Output the (x, y) coordinate of the center of the cell containing the given text.  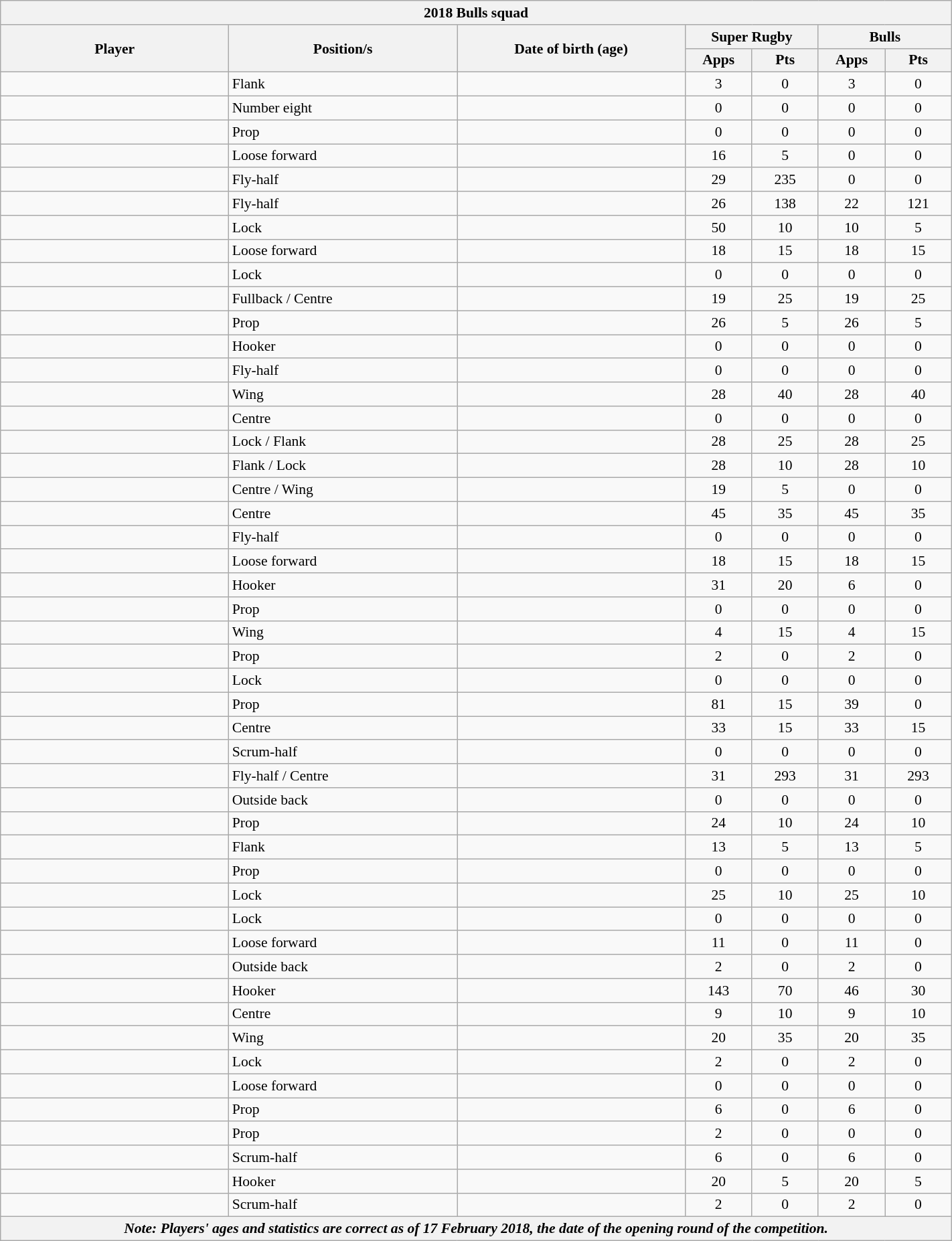
Flank / Lock (343, 466)
39 (852, 704)
Super Rugby (752, 37)
235 (785, 180)
70 (785, 991)
81 (719, 704)
Fly-half / Centre (343, 776)
Position/s (343, 48)
121 (919, 203)
30 (919, 991)
Bulls (885, 37)
50 (719, 228)
Number eight (343, 108)
Centre / Wing (343, 490)
Lock / Flank (343, 442)
22 (852, 203)
2018 Bulls squad (476, 13)
Player (115, 48)
138 (785, 203)
Fullback / Centre (343, 299)
Date of birth (age) (572, 48)
29 (719, 180)
Note: Players' ages and statistics are correct as of 17 February 2018, the date of the opening round of the competition. (476, 1229)
16 (719, 156)
46 (852, 991)
143 (719, 991)
